Return the (x, y) coordinate for the center point of the cell that contains the specified text.  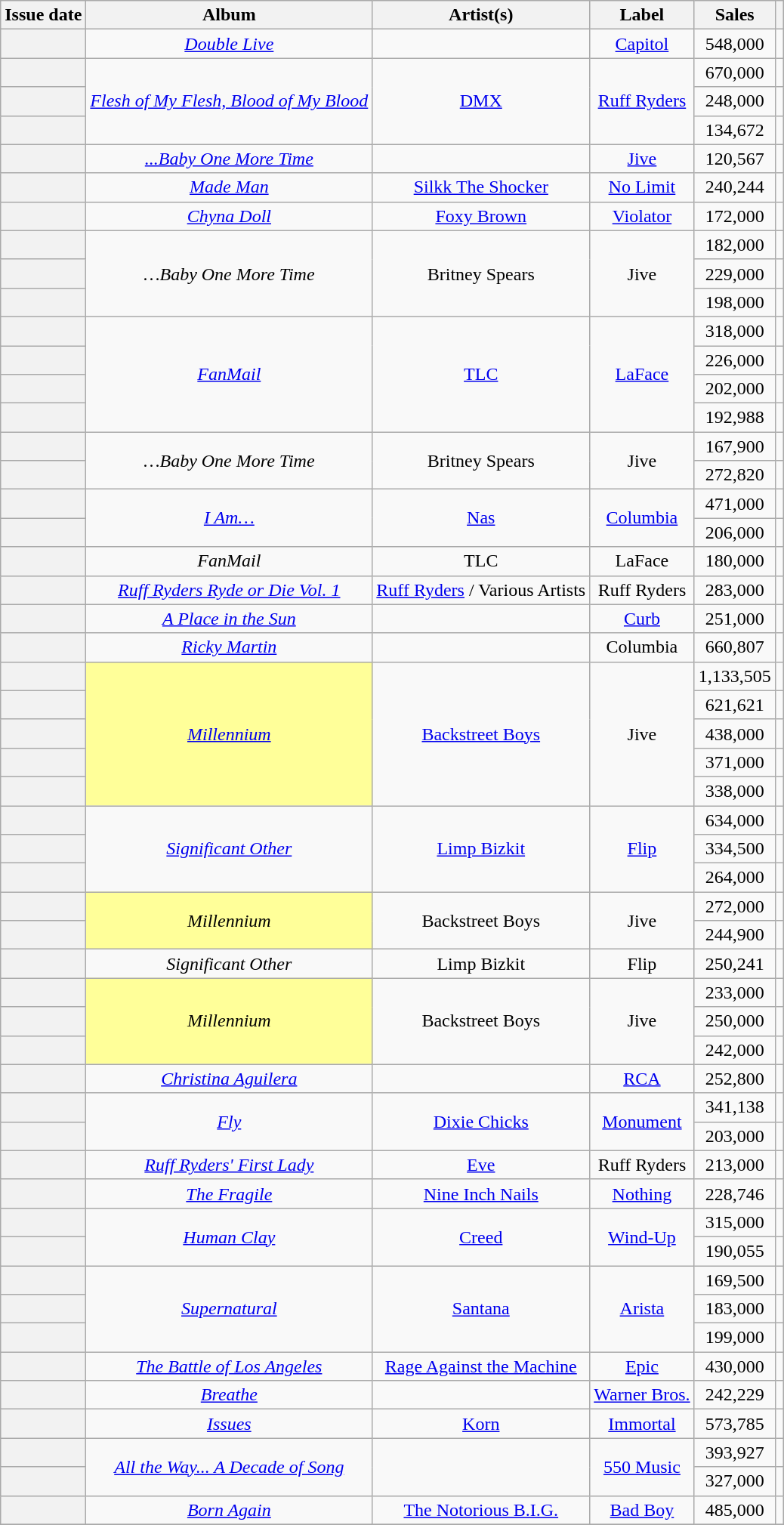
1,133,505 (734, 676)
548,000 (734, 44)
242,000 (734, 1050)
172,000 (734, 216)
190,055 (734, 1251)
240,244 (734, 187)
The Fragile (230, 1193)
Artist(s) (481, 15)
167,900 (734, 446)
485,000 (734, 1510)
Epic (642, 1366)
Breathe (230, 1395)
272,000 (734, 906)
264,000 (734, 878)
Eve (481, 1165)
199,000 (734, 1338)
Monument (642, 1122)
660,807 (734, 647)
226,000 (734, 360)
Curb (642, 619)
202,000 (734, 389)
169,500 (734, 1280)
Nine Inch Nails (481, 1193)
550 Music (642, 1467)
DMX (481, 101)
Nas (481, 518)
120,567 (734, 159)
318,000 (734, 331)
248,000 (734, 101)
Immortal (642, 1424)
Ruff Ryders / Various Artists (481, 590)
Born Again (230, 1510)
Made Man (230, 187)
192,988 (734, 418)
250,241 (734, 964)
Violator (642, 216)
272,820 (734, 475)
Rage Against the Machine (481, 1366)
252,800 (734, 1079)
Sales (734, 15)
206,000 (734, 533)
242,229 (734, 1395)
341,138 (734, 1107)
Ricky Martin (230, 647)
The Notorious B.I.G. (481, 1510)
283,000 (734, 590)
Album (230, 15)
No Limit (642, 187)
Wind-Up (642, 1236)
213,000 (734, 1165)
Ruff Ryders Ryde or Die Vol. 1 (230, 590)
Ruff Ryders' First Lady (230, 1165)
...Baby One More Time (230, 159)
471,000 (734, 504)
621,621 (734, 705)
183,000 (734, 1309)
Double Live (230, 44)
251,000 (734, 619)
198,000 (734, 302)
438,000 (734, 733)
371,000 (734, 762)
Label (642, 15)
Dixie Chicks (481, 1122)
Bad Boy (642, 1510)
430,000 (734, 1366)
Supernatural (230, 1309)
Fly (230, 1122)
Creed (481, 1236)
Silkk The Shocker (481, 187)
573,785 (734, 1424)
250,000 (734, 1021)
Issue date (44, 15)
634,000 (734, 820)
RCA (642, 1079)
Nothing (642, 1193)
670,000 (734, 73)
338,000 (734, 791)
A Place in the Sun (230, 619)
134,672 (734, 130)
203,000 (734, 1136)
Christina Aguilera (230, 1079)
180,000 (734, 561)
182,000 (734, 245)
327,000 (734, 1481)
228,746 (734, 1193)
315,000 (734, 1222)
Foxy Brown (481, 216)
334,500 (734, 849)
Warner Bros. (642, 1395)
Flesh of My Flesh, Blood of My Blood (230, 101)
I Am… (230, 518)
Capitol (642, 44)
Issues (230, 1424)
233,000 (734, 992)
Santana (481, 1309)
229,000 (734, 273)
393,927 (734, 1452)
The Battle of Los Angeles (230, 1366)
Arista (642, 1309)
All the Way... A Decade of Song (230, 1467)
Human Clay (230, 1236)
244,900 (734, 935)
Chyna Doll (230, 216)
Korn (481, 1424)
